Provide the (x, y) coordinate of the cell's center where the given text is located.  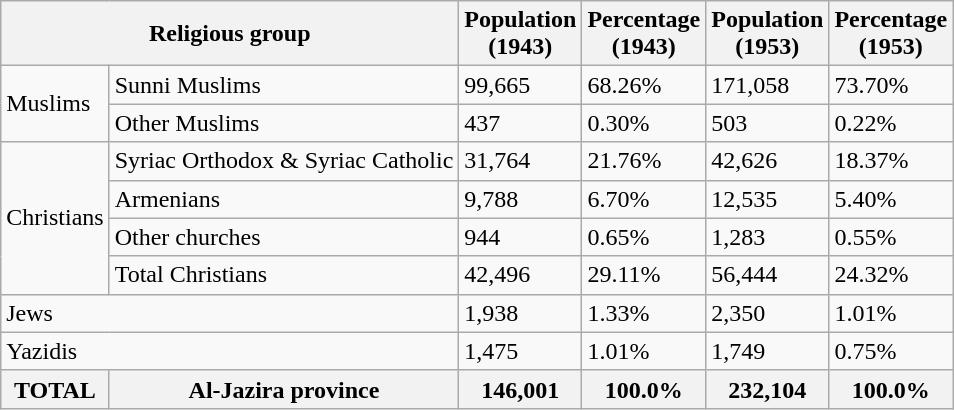
944 (520, 237)
Muslims (55, 104)
12,535 (768, 199)
Sunni Muslims (284, 85)
42,496 (520, 275)
1,938 (520, 313)
1,283 (768, 237)
5.40% (891, 199)
6.70% (644, 199)
68.26% (644, 85)
232,104 (768, 389)
1,749 (768, 351)
Al-Jazira province (284, 389)
Yazidis (230, 351)
Percentage(1953) (891, 34)
42,626 (768, 161)
171,058 (768, 85)
0.65% (644, 237)
Jews (230, 313)
18.37% (891, 161)
Christians (55, 218)
Religious group (230, 34)
99,665 (520, 85)
Syriac Orthodox & Syriac Catholic (284, 161)
0.22% (891, 123)
TOTAL (55, 389)
29.11% (644, 275)
56,444 (768, 275)
1.33% (644, 313)
Population(1943) (520, 34)
Armenians (284, 199)
0.30% (644, 123)
503 (768, 123)
73.70% (891, 85)
0.55% (891, 237)
31,764 (520, 161)
24.32% (891, 275)
Other churches (284, 237)
21.76% (644, 161)
9,788 (520, 199)
1,475 (520, 351)
146,001 (520, 389)
2,350 (768, 313)
Population(1953) (768, 34)
0.75% (891, 351)
Percentage(1943) (644, 34)
Other Muslims (284, 123)
Total Christians (284, 275)
437 (520, 123)
